Provide the (X, Y) coordinate of the cell's center where the given text is located.  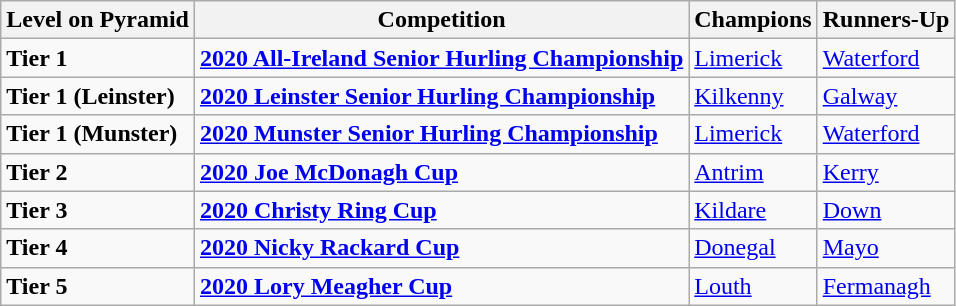
Down (886, 210)
Louth (753, 286)
Tier 3 (98, 210)
Champions (753, 20)
Tier 5 (98, 286)
Galway (886, 96)
Kerry (886, 172)
Competition (441, 20)
Tier 4 (98, 248)
Donegal (753, 248)
2020 Leinster Senior Hurling Championship (441, 96)
2020 Christy Ring Cup (441, 210)
Tier 1 (Leinster) (98, 96)
Kildare (753, 210)
Tier 1 (98, 58)
2020 Lory Meagher Cup (441, 286)
Kilkenny (753, 96)
Runners-Up (886, 20)
Level on Pyramid (98, 20)
2020 Joe McDonagh Cup (441, 172)
Antrim (753, 172)
Mayo (886, 248)
2020 Nicky Rackard Cup (441, 248)
2020 All-Ireland Senior Hurling Championship (441, 58)
2020 Munster Senior Hurling Championship (441, 134)
Tier 2 (98, 172)
Tier 1 (Munster) (98, 134)
Fermanagh (886, 286)
